Return (x, y) of the center of cell containing provided text 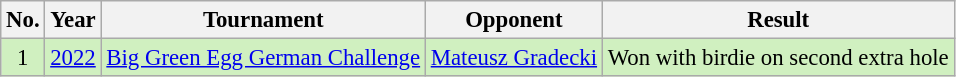
Won with birdie on second extra hole (778, 58)
Opponent (514, 20)
2022 (73, 58)
Mateusz Gradecki (514, 58)
Big Green Egg German Challenge (263, 58)
No. (23, 20)
Year (73, 20)
1 (23, 58)
Result (778, 20)
Tournament (263, 20)
